Capture the cell that displays the provided text and extract its (X, Y) central coordinate. 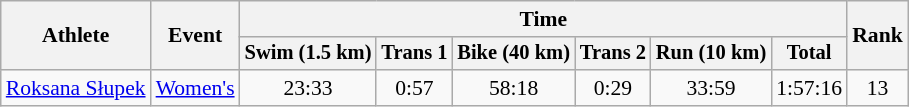
13 (878, 88)
1:57:16 (809, 88)
Bike (40 km) (514, 54)
Event (196, 36)
Athlete (76, 36)
Total (809, 54)
Rank (878, 36)
33:59 (711, 88)
0:57 (414, 88)
Time (544, 19)
Trans 2 (613, 54)
Run (10 km) (711, 54)
Swim (1.5 km) (308, 54)
Women's (196, 88)
Roksana Słupek (76, 88)
23:33 (308, 88)
Trans 1 (414, 54)
58:18 (514, 88)
0:29 (613, 88)
